Identify which cell holds the provided text, then report its (x, y) central coordinate. 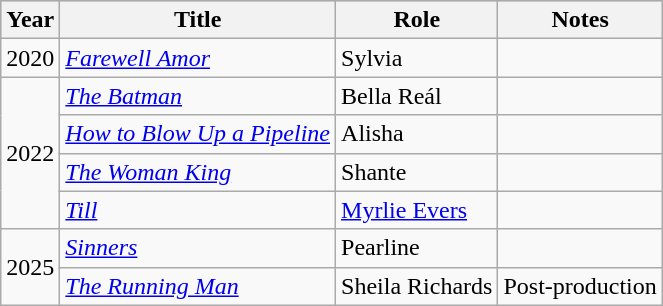
Sinners (198, 248)
Pearline (417, 248)
Sylvia (417, 58)
2022 (30, 153)
2025 (30, 267)
The Batman (198, 96)
The Running Man (198, 286)
How to Blow Up a Pipeline (198, 134)
Title (198, 20)
The Woman King (198, 172)
Alisha (417, 134)
Notes (580, 20)
Year (30, 20)
Bella Reál (417, 96)
Sheila Richards (417, 286)
Shante (417, 172)
Role (417, 20)
Till (198, 210)
Farewell Amor (198, 58)
2020 (30, 58)
Myrlie Evers (417, 210)
Post-production (580, 286)
